Locate the cell with the specified text and output its (x, y) center coordinate. 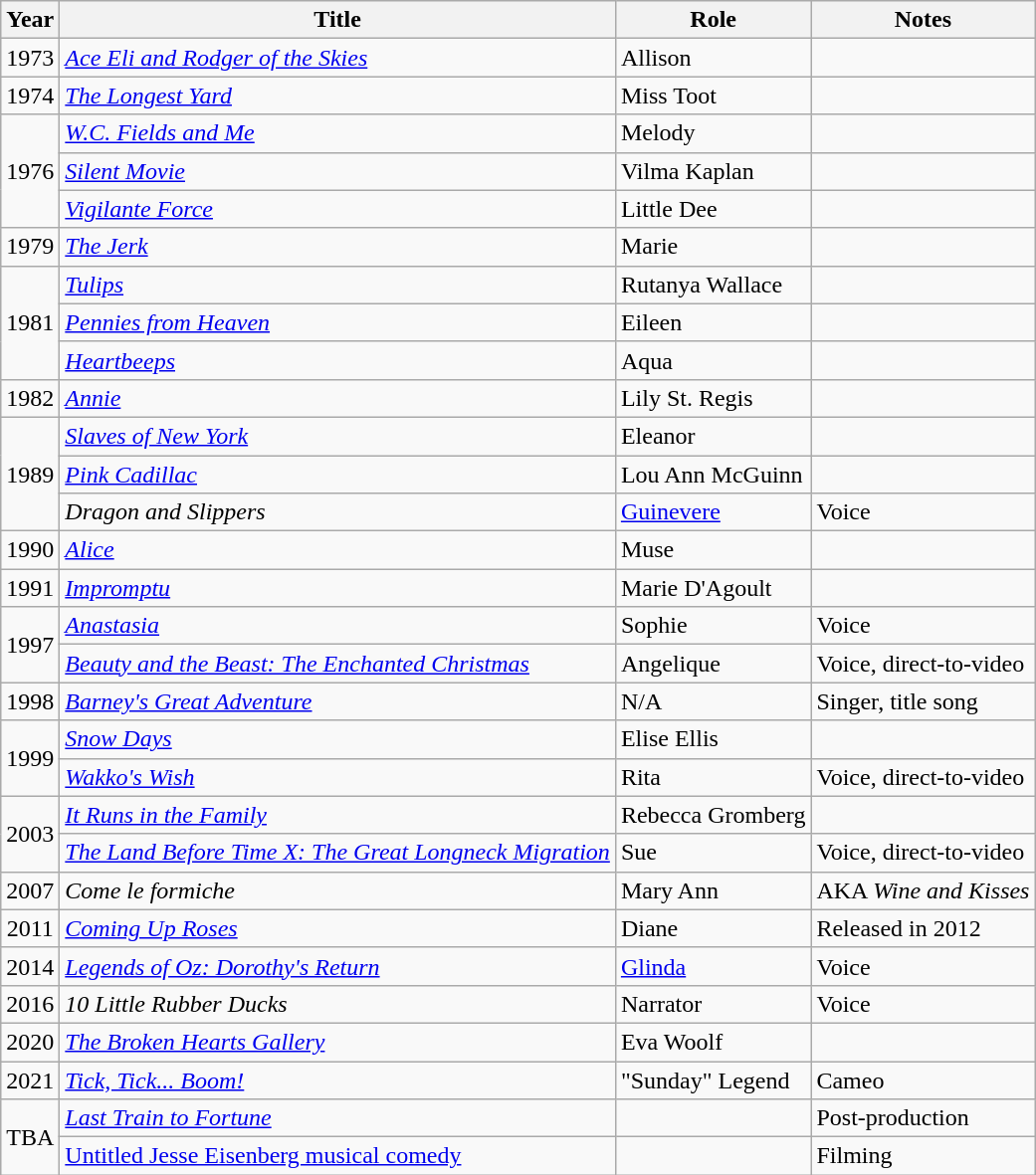
2011 (30, 928)
Singer, title song (924, 701)
1982 (30, 398)
Elise Ellis (713, 739)
Last Train to Fortune (338, 1118)
Anastasia (338, 626)
Post-production (924, 1118)
1990 (30, 550)
1981 (30, 322)
2021 (30, 1079)
Rebecca Gromberg (713, 815)
Muse (713, 550)
1979 (30, 247)
Dragon and Slippers (338, 512)
Year (30, 20)
N/A (713, 701)
Barney's Great Adventure (338, 701)
Lou Ann McGuinn (713, 475)
The Land Before Time X: The Great Longneck Migration (338, 853)
2016 (30, 1004)
1973 (30, 58)
Marie (713, 247)
Mary Ann (713, 890)
TBA (30, 1137)
2007 (30, 890)
Pink Cadillac (338, 475)
Alice (338, 550)
1989 (30, 474)
Narrator (713, 1004)
Sue (713, 853)
Notes (924, 20)
Untitled Jesse Eisenberg musical comedy (338, 1156)
Title (338, 20)
The Jerk (338, 247)
Tulips (338, 285)
Eileen (713, 322)
Vilma Kaplan (713, 171)
Impromptu (338, 588)
Pennies from Heaven (338, 322)
Little Dee (713, 209)
Cameo (924, 1079)
1991 (30, 588)
Snow Days (338, 739)
Lily St. Regis (713, 398)
2014 (30, 966)
2020 (30, 1042)
Come le formiche (338, 890)
Silent Movie (338, 171)
It Runs in the Family (338, 815)
Allison (713, 58)
W.C. Fields and Me (338, 133)
Glinda (713, 966)
Rita (713, 777)
Marie D'Agoult (713, 588)
The Broken Hearts Gallery (338, 1042)
Legends of Oz: Dorothy's Return (338, 966)
AKA Wine and Kisses (924, 890)
Tick, Tick... Boom! (338, 1079)
Vigilante Force (338, 209)
1997 (30, 645)
Rutanya Wallace (713, 285)
Diane (713, 928)
Filming (924, 1156)
Annie (338, 398)
Angelique (713, 664)
Coming Up Roses (338, 928)
Eva Woolf (713, 1042)
Ace Eli and Rodger of the Skies (338, 58)
Miss Toot (713, 96)
Melody (713, 133)
Beauty and the Beast: The Enchanted Christmas (338, 664)
Wakko's Wish (338, 777)
Eleanor (713, 436)
2003 (30, 834)
"Sunday" Legend (713, 1079)
Guinevere (713, 512)
10 Little Rubber Ducks (338, 1004)
Aqua (713, 360)
Sophie (713, 626)
Heartbeeps (338, 360)
1998 (30, 701)
1974 (30, 96)
The Longest Yard (338, 96)
1999 (30, 758)
Role (713, 20)
1976 (30, 171)
Slaves of New York (338, 436)
Released in 2012 (924, 928)
